From the cell containing the given text, extract its center point as [X, Y] coordinate. 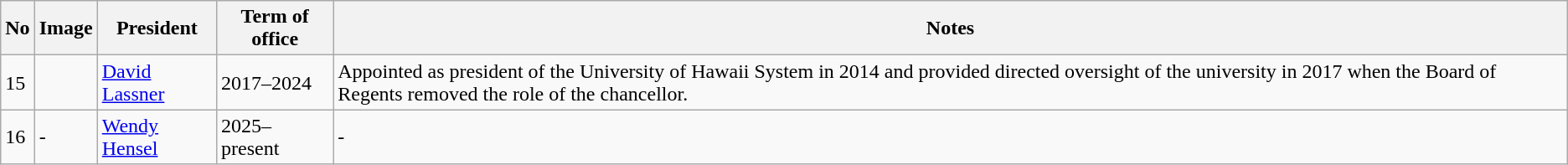
15 [18, 82]
No [18, 28]
Notes [950, 28]
David Lassner [157, 82]
Image [65, 28]
16 [18, 137]
2017–2024 [275, 82]
2025–present [275, 137]
President [157, 28]
Term of office [275, 28]
Wendy Hensel [157, 137]
